Determine the [X, Y] coordinate at the center of the cell enclosing the given text.  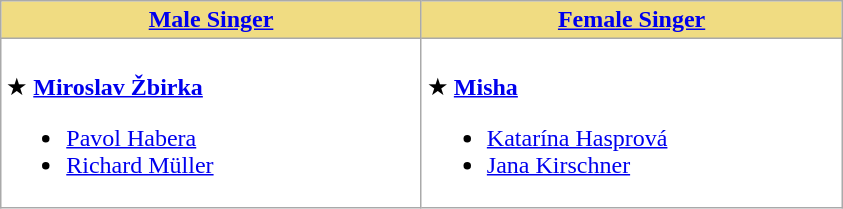
★ Miroslav ŽbirkaPavol HaberaRichard Müller [212, 124]
Male Singer [212, 20]
★ MishaKatarína HasprováJana Kirschner [632, 124]
Female Singer [632, 20]
